Provide the [x, y] coordinate of the cell's center where the given text is located.  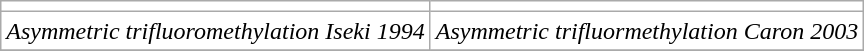
Asymmetric trifluormethylation Caron 2003 [646, 31]
Asymmetric trifluoromethylation Iseki 1994 [216, 31]
